Return the (X, Y) coordinate for the center point of the cell that contains the specified text.  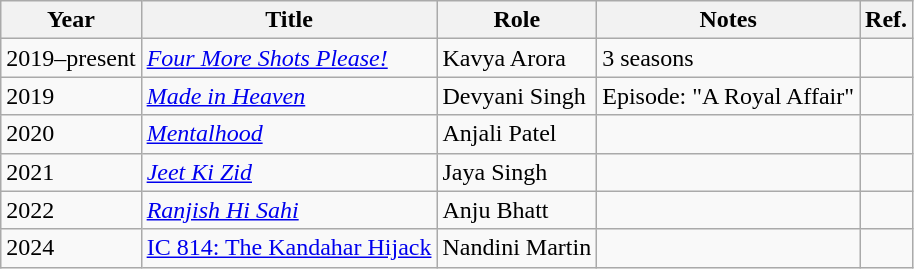
Role (517, 20)
Title (289, 20)
Jeet Ki Zid (289, 172)
Notes (728, 20)
Four More Shots Please! (289, 58)
Devyani Singh (517, 96)
IC 814: The Kandahar Hijack (289, 248)
Anjali Patel (517, 134)
2019–present (71, 58)
Ref. (886, 20)
Episode: "A Royal Affair" (728, 96)
Jaya Singh (517, 172)
Made in Heaven (289, 96)
Year (71, 20)
Mentalhood (289, 134)
3 seasons (728, 58)
2022 (71, 210)
2020 (71, 134)
Ranjish Hi Sahi (289, 210)
2019 (71, 96)
2024 (71, 248)
Kavya Arora (517, 58)
Anju Bhatt (517, 210)
Nandini Martin (517, 248)
2021 (71, 172)
